Identify which cell holds the provided text, then report its (x, y) central coordinate. 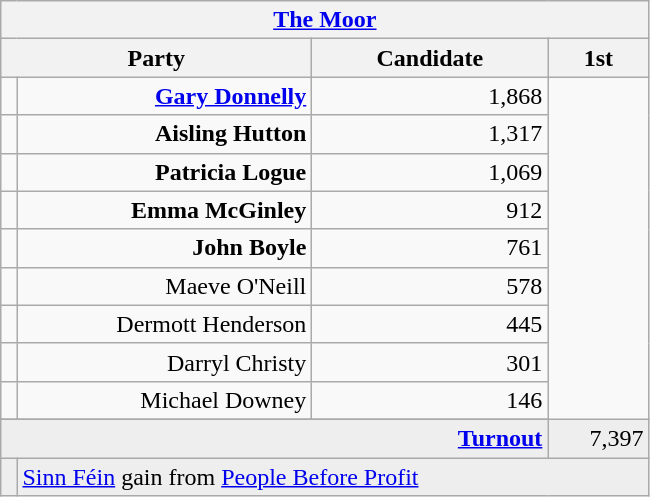
445 (430, 324)
301 (430, 362)
Michael Downey (164, 400)
1,069 (430, 172)
John Boyle (164, 248)
Gary Donnelly (164, 96)
578 (430, 286)
Sinn Féin gain from People Before Profit (333, 477)
7,397 (598, 438)
Emma McGinley (164, 210)
Candidate (430, 58)
1st (598, 58)
Maeve O'Neill (164, 286)
761 (430, 248)
146 (430, 400)
1,317 (430, 134)
Turnout (274, 438)
Patricia Logue (164, 172)
Dermott Henderson (164, 324)
Aisling Hutton (164, 134)
Darryl Christy (164, 362)
Party (156, 58)
The Moor (325, 20)
912 (430, 210)
1,868 (430, 96)
